For the text-containing cell, return its midpoint in (x, y) coordinate format. 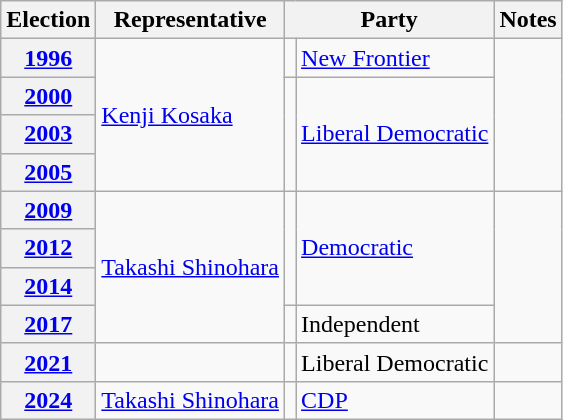
New Frontier (395, 58)
Kenji Kosaka (190, 115)
2000 (48, 96)
Independent (395, 324)
CDP (395, 400)
2005 (48, 172)
2014 (48, 286)
Notes (528, 20)
2017 (48, 324)
Democratic (395, 248)
Representative (190, 20)
2012 (48, 248)
Party (388, 20)
2009 (48, 210)
2021 (48, 362)
Election (48, 20)
2024 (48, 400)
1996 (48, 58)
2003 (48, 134)
